Provide the (X, Y) coordinate of the cell's center where the given text is located.  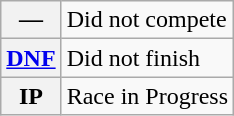
DNF (31, 58)
IP (31, 96)
— (31, 20)
Did not finish (147, 58)
Did not compete (147, 20)
Race in Progress (147, 96)
